Extract the (x, y) coordinate from the center of the cell holding the provided text.  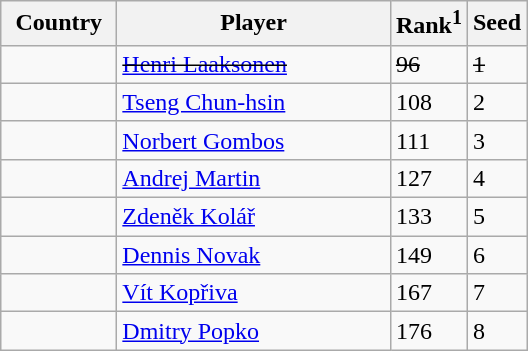
6 (496, 255)
8 (496, 331)
4 (496, 178)
5 (496, 217)
111 (428, 140)
Tseng Chun-hsin (254, 102)
127 (428, 178)
Player (254, 24)
1 (496, 64)
Zdeněk Kolář (254, 217)
108 (428, 102)
167 (428, 293)
Dmitry Popko (254, 331)
Norbert Gombos (254, 140)
Country (59, 24)
133 (428, 217)
Vít Kopřiva (254, 293)
7 (496, 293)
Andrej Martin (254, 178)
Henri Laaksonen (254, 64)
2 (496, 102)
Dennis Novak (254, 255)
176 (428, 331)
3 (496, 140)
Seed (496, 24)
96 (428, 64)
Rank1 (428, 24)
149 (428, 255)
